Identify which cell holds the provided text, then report its (X, Y) central coordinate. 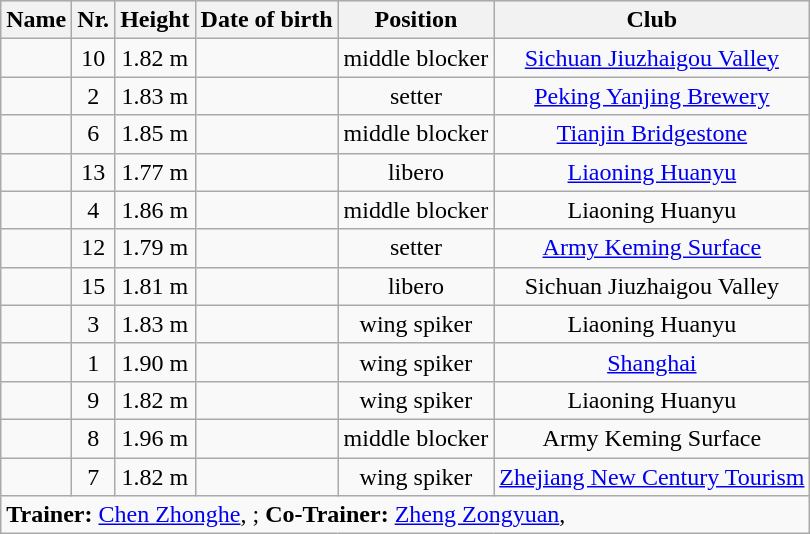
Name (36, 20)
1.85 m (155, 134)
Date of birth (266, 20)
12 (94, 248)
1.77 m (155, 172)
Club (652, 20)
4 (94, 210)
Peking Yanjing Brewery (652, 96)
3 (94, 324)
9 (94, 400)
1.86 m (155, 210)
2 (94, 96)
1.81 m (155, 286)
Trainer: Chen Zhonghe, ; Co-Trainer: Zheng Zongyuan, (406, 515)
1 (94, 362)
1.96 m (155, 438)
15 (94, 286)
Zhejiang New Century Tourism (652, 477)
13 (94, 172)
Position (416, 20)
Shanghai (652, 362)
Nr. (94, 20)
10 (94, 58)
Height (155, 20)
1.90 m (155, 362)
6 (94, 134)
Tianjin Bridgestone (652, 134)
1.79 m (155, 248)
8 (94, 438)
7 (94, 477)
